For the text-containing cell, return its midpoint in [x, y] coordinate format. 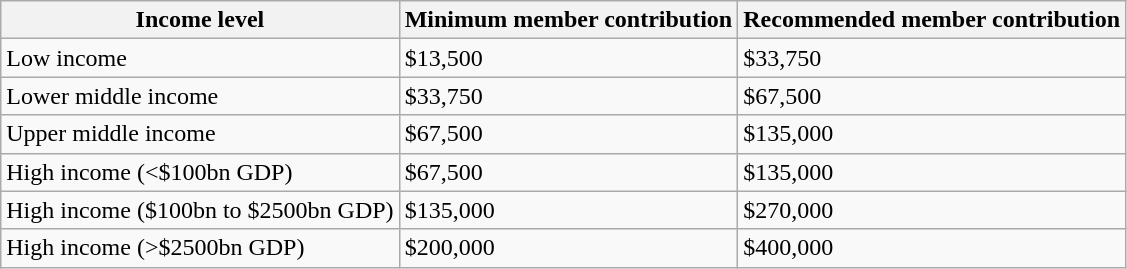
Upper middle income [200, 134]
$400,000 [932, 248]
$13,500 [568, 58]
High income ($100bn to $2500bn GDP) [200, 210]
High income (>$2500bn GDP) [200, 248]
Recommended member contribution [932, 20]
Minimum member contribution [568, 20]
High income (<$100bn GDP) [200, 172]
Income level [200, 20]
$270,000 [932, 210]
Lower middle income [200, 96]
$200,000 [568, 248]
Low income [200, 58]
